Determine the [x, y] coordinate at the center of the cell enclosing the given text.  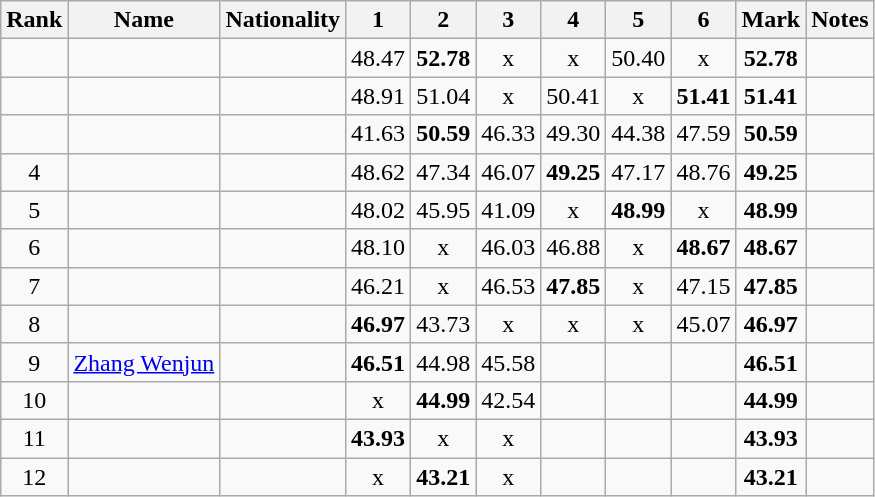
50.40 [638, 58]
42.54 [508, 400]
Zhang Wenjun [144, 362]
7 [34, 286]
2 [444, 20]
46.03 [508, 248]
43.73 [444, 324]
44.38 [638, 134]
49.30 [574, 134]
8 [34, 324]
45.07 [704, 324]
47.17 [638, 172]
46.53 [508, 286]
48.62 [378, 172]
46.07 [508, 172]
45.95 [444, 210]
3 [508, 20]
47.59 [704, 134]
9 [34, 362]
46.88 [574, 248]
50.41 [574, 96]
1 [378, 20]
11 [34, 438]
Notes [840, 20]
Nationality [283, 20]
46.21 [378, 286]
Mark [771, 20]
48.76 [704, 172]
41.09 [508, 210]
47.34 [444, 172]
10 [34, 400]
48.02 [378, 210]
48.91 [378, 96]
47.15 [704, 286]
Rank [34, 20]
44.98 [444, 362]
41.63 [378, 134]
48.10 [378, 248]
45.58 [508, 362]
48.47 [378, 58]
51.04 [444, 96]
12 [34, 477]
Name [144, 20]
46.33 [508, 134]
